Identify which cell holds the provided text, then report its (X, Y) central coordinate. 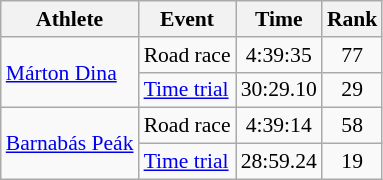
29 (352, 90)
Rank (352, 19)
30:29.10 (279, 90)
Event (188, 19)
58 (352, 126)
4:39:35 (279, 55)
19 (352, 162)
Athlete (70, 19)
4:39:14 (279, 126)
Barnabás Peák (70, 144)
Márton Dina (70, 72)
77 (352, 55)
Time (279, 19)
28:59.24 (279, 162)
